Determine the (x, y) coordinate at the center of the cell enclosing the given text.  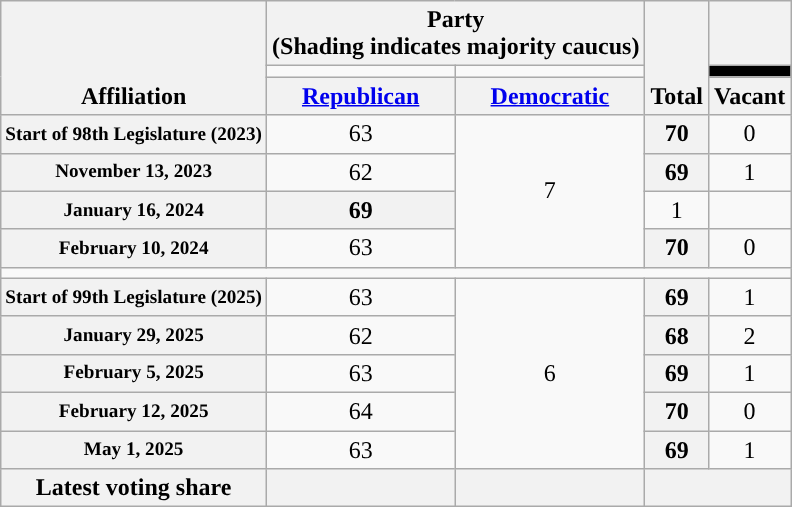
Affiliation (134, 58)
68 (677, 335)
Vacant (749, 96)
January 29, 2025 (134, 335)
Party (Shading indicates majority caucus) (456, 34)
January 16, 2024 (134, 210)
2 (749, 335)
64 (361, 411)
Start of 99th Legislature (2025) (134, 297)
7 (550, 191)
6 (550, 373)
Democratic (550, 96)
Total (677, 58)
Republican (361, 96)
November 13, 2023 (134, 172)
February 12, 2025 (134, 411)
Latest voting share (134, 488)
February 10, 2024 (134, 248)
May 1, 2025 (134, 449)
February 5, 2025 (134, 373)
Start of 98th Legislature (2023) (134, 134)
